Locate the cell with the specified text and output its (X, Y) center coordinate. 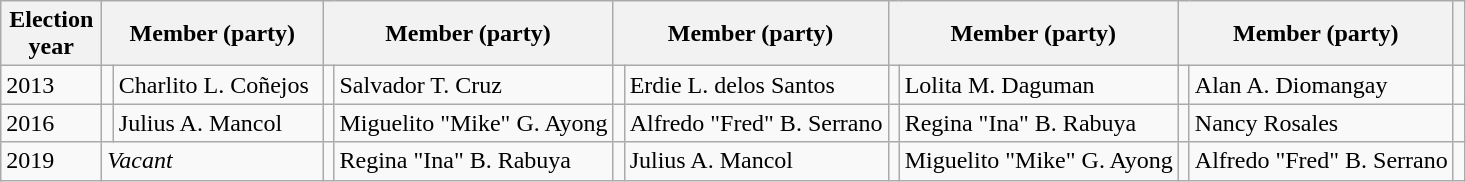
Charlito L. Coñejos (218, 85)
Erdie L. delos Santos (756, 85)
Alan A. Diomangay (1321, 85)
Lolita M. Daguman (1038, 85)
Salvador T. Cruz (474, 85)
Nancy Rosales (1321, 123)
Vacant (212, 161)
Electionyear (52, 34)
2019 (52, 161)
2016 (52, 123)
2013 (52, 85)
